Output the [X, Y] coordinate of the center of the cell containing the given text.  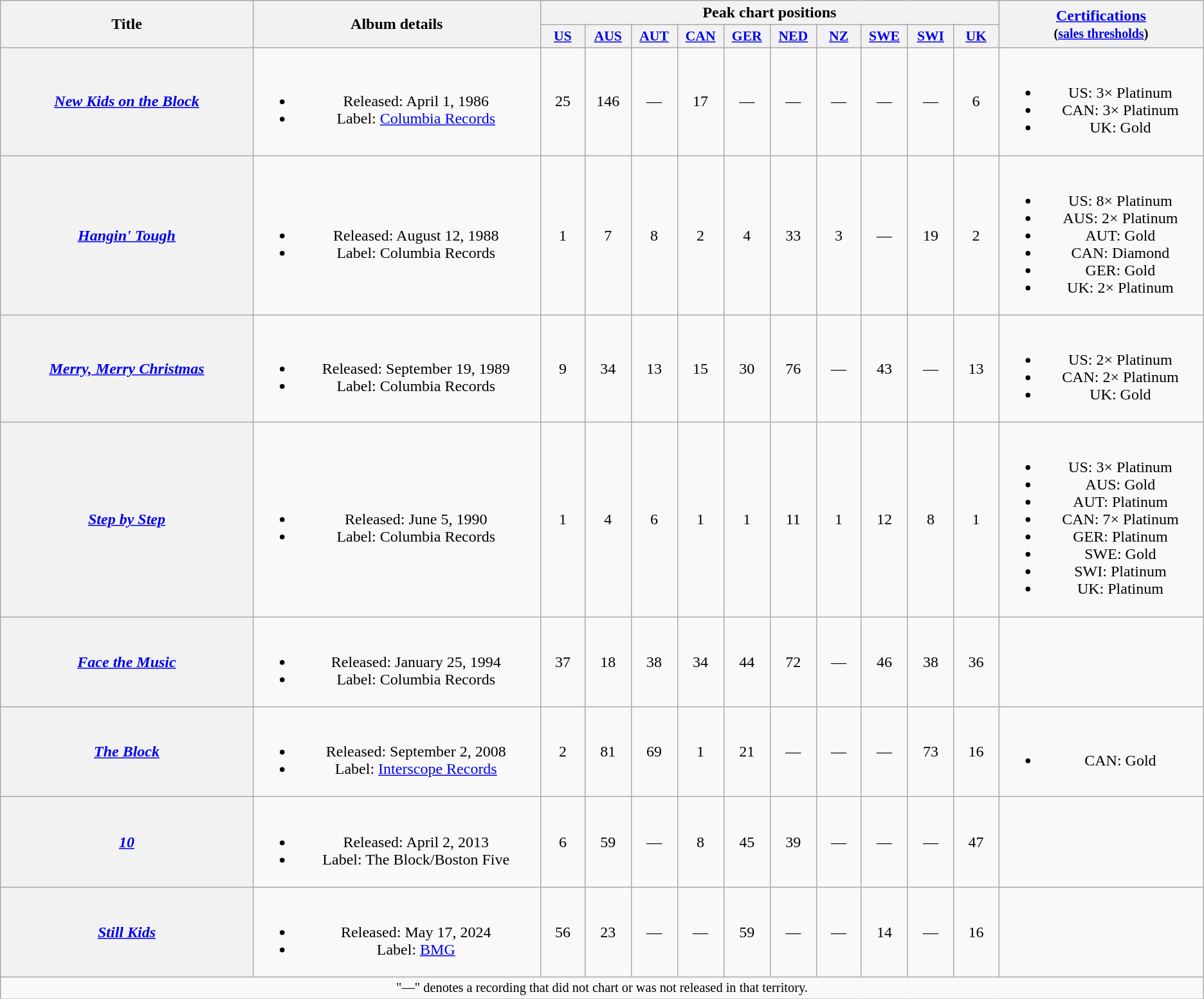
12 [884, 520]
18 [608, 662]
73 [930, 752]
19 [930, 235]
45 [747, 842]
The Block [127, 752]
Certifications(sales thresholds) [1101, 24]
146 [608, 102]
Still Kids [127, 932]
SWI [930, 37]
Released: June 5, 1990Label: Columbia Records [396, 520]
US: 8× PlatinumAUS: 2× PlatinumAUT: GoldCAN: DiamondGER: GoldUK: 2× Platinum [1101, 235]
US: 2× PlatinumCAN: 2× PlatinumUK: Gold [1101, 369]
14 [884, 932]
21 [747, 752]
Released: September 19, 1989Label: Columbia Records [396, 369]
Released: April 1, 1986Label: Columbia Records [396, 102]
Face the Music [127, 662]
43 [884, 369]
AUS [608, 37]
Album details [396, 24]
7 [608, 235]
New Kids on the Block [127, 102]
11 [793, 520]
NED [793, 37]
AUT [654, 37]
76 [793, 369]
Hangin' Tough [127, 235]
69 [654, 752]
15 [700, 369]
37 [562, 662]
Merry, Merry Christmas [127, 369]
NZ [839, 37]
US: 3× PlatinumAUS: GoldAUT: PlatinumCAN: 7× PlatinumGER: PlatinumSWE: GoldSWI: PlatinumUK: Platinum [1101, 520]
CAN: Gold [1101, 752]
56 [562, 932]
81 [608, 752]
UK [976, 37]
33 [793, 235]
17 [700, 102]
44 [747, 662]
Released: May 17, 2024Label: BMG [396, 932]
46 [884, 662]
10 [127, 842]
72 [793, 662]
GER [747, 37]
39 [793, 842]
23 [608, 932]
47 [976, 842]
Released: August 12, 1988Label: Columbia Records [396, 235]
Released: January 25, 1994Label: Columbia Records [396, 662]
Title [127, 24]
3 [839, 235]
25 [562, 102]
Peak chart positions [769, 13]
SWE [884, 37]
30 [747, 369]
Released: April 2, 2013Label: The Block/Boston Five [396, 842]
CAN [700, 37]
36 [976, 662]
US [562, 37]
US: 3× PlatinumCAN: 3× PlatinumUK: Gold [1101, 102]
Step by Step [127, 520]
"—" denotes a recording that did not chart or was not released in that territory. [602, 988]
9 [562, 369]
Released: September 2, 2008Label: Interscope Records [396, 752]
